Return the [X, Y] coordinate for the center point of the cell that contains the specified text.  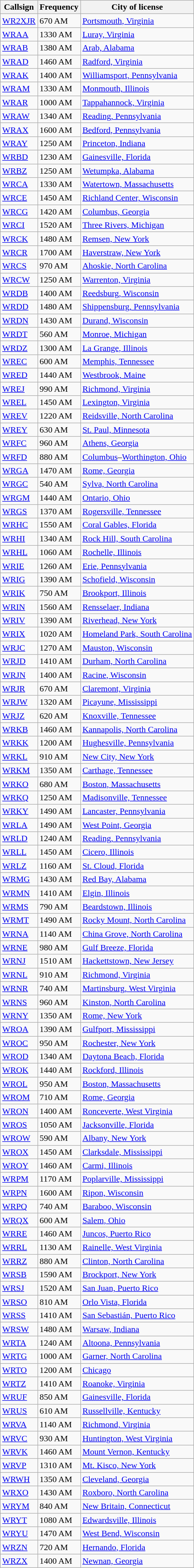
Clarksdale, Mississippi [137, 1152]
1160 AM [59, 866]
West Point, Georgia [137, 825]
Gulfport, Mississippi [137, 1029]
Salem, Ohio [137, 1220]
WRVK [19, 1452]
WRTG [19, 1356]
WRPQ [19, 1206]
Huntington, West Virginia [137, 1438]
WRVC [19, 1438]
790 AM [59, 907]
WRLA [19, 825]
WRAM [19, 89]
WRGS [19, 511]
La Grange, Illinois [137, 348]
1270 AM [59, 648]
1590 AM [59, 1275]
WRAB [19, 48]
Erie, Pennsylvania [137, 566]
WRUS [19, 1411]
Clinton, North Carolina [137, 1261]
Daytona Beach, Florida [137, 1057]
680 AM [59, 784]
WRCK [19, 239]
Sylva, North Carolina [137, 484]
WRSJ [19, 1288]
WRPM [19, 1179]
Monmouth, Illinois [137, 89]
560 AM [59, 334]
Cleveland, Georgia [137, 1479]
Rochester, New York [137, 1043]
Luray, Virginia [137, 34]
Kannapolis, North Carolina [137, 729]
WROK [19, 1070]
WROW [19, 1138]
Beardstown, Illinois [137, 907]
Mt. Kisco, New York [137, 1465]
990 AM [59, 389]
Rogersville, Tennessee [137, 511]
Frequency [59, 7]
Garner, North Carolina [137, 1356]
WRQX [19, 1220]
WROC [19, 1043]
Gulf Breeze, Florida [137, 947]
1310 AM [59, 1465]
1380 AM [59, 48]
Baraboo, Wisconsin [137, 1206]
WRKY [19, 811]
Martinsburg, West Virginia [137, 988]
WRKB [19, 729]
Reedsburg, Wisconsin [137, 293]
Portsmouth, Virginia [137, 21]
Kinston, North Carolina [137, 1002]
WRVP [19, 1465]
WRRZ [19, 1261]
WRJW [19, 702]
1510 AM [59, 961]
Ronceverte, West Virginia [137, 1111]
1550 AM [59, 525]
WRNR [19, 988]
WRDB [19, 293]
590 AM [59, 1138]
WRJZ [19, 716]
WRNY [19, 1015]
Chicago [137, 1370]
720 AM [59, 1547]
WRCE [19, 198]
Callsign [19, 7]
Red Bay, Alabama [137, 879]
WRIE [19, 566]
Hernando, Florida [137, 1547]
Ripon, Wisconsin [137, 1193]
WRAD [19, 62]
Rochelle, Illinois [137, 552]
Arab, Alabama [137, 48]
Coral Gables, Florida [137, 525]
Cicero, Illinois [137, 852]
Orlo Vista, Florida [137, 1302]
WRJD [19, 661]
WRXO [19, 1493]
Haverstraw, New York [137, 252]
840 AM [59, 1506]
1560 AM [59, 607]
Remsen, New York [137, 239]
Rainelle, West Virginia [137, 1247]
Carmi, Illinois [137, 1166]
WRCA [19, 184]
WREY [19, 430]
WRAA [19, 34]
Rock Hill, South Carolina [137, 539]
710 AM [59, 1097]
WRKL [19, 757]
WRDD [19, 307]
WRTZ [19, 1384]
Hughesville, Pennsylvania [137, 743]
Memphis, Tennessee [137, 361]
WRBD [19, 157]
WRGM [19, 498]
1080 AM [59, 1520]
Three Rivers, Michigan [137, 225]
Juncos, Puerto Rico [137, 1234]
WREJ [19, 389]
630 AM [59, 430]
WROL [19, 1084]
Newnan, Georgia [137, 1561]
1700 AM [59, 252]
1370 AM [59, 511]
San Sebastián, Puerto Rico [137, 1316]
WREC [19, 361]
Rocky Mount, North Carolina [137, 920]
Durham, North Carolina [137, 661]
Russellville, Kentucky [137, 1411]
WRJC [19, 648]
Lexington, Virginia [137, 402]
WRNE [19, 947]
Reidsville, North Carolina [137, 416]
Picayune, Mississippi [137, 702]
Albany, New York [137, 1138]
WRCW [19, 280]
1130 AM [59, 1247]
WRFD [19, 457]
St. Cloud, Florida [137, 866]
WRLL [19, 852]
Madisonville, Tennessee [137, 797]
WRNA [19, 934]
WREL [19, 402]
WROY [19, 1166]
Athens, Georgia [137, 443]
WRVA [19, 1424]
Carthage, Tennessee [137, 770]
WRTO [19, 1370]
1020 AM [59, 634]
1060 AM [59, 552]
WRLZ [19, 866]
Hackettstown, New Jersey [137, 961]
WRIV [19, 621]
Knoxville, Tennessee [137, 716]
Bedford, Pennsylvania [137, 130]
WROS [19, 1125]
WRPN [19, 1193]
Williamsport, Pennsylvania [137, 75]
WRHL [19, 552]
WRSW [19, 1329]
Radford, Virginia [137, 62]
Princeton, Indiana [137, 143]
WRYU [19, 1534]
New Britain, Connecticut [137, 1506]
WRAW [19, 116]
San Juan, Puerto Rico [137, 1288]
WRWH [19, 1479]
610 AM [59, 1411]
WRZN [19, 1547]
WRKO [19, 784]
1170 AM [59, 1179]
Mount Vernon, Kentucky [137, 1452]
Brookport, Illinois [137, 593]
WRKM [19, 770]
980 AM [59, 947]
540 AM [59, 484]
Durand, Wisconsin [137, 320]
1230 AM [59, 157]
1220 AM [59, 416]
Jacksonville, Florida [137, 1125]
WRCS [19, 266]
Columbus–Worthington, Ohio [137, 457]
WRIG [19, 579]
St. Paul, Minnesota [137, 430]
750 AM [59, 593]
WRIX [19, 634]
Mauston, Wisconsin [137, 648]
Warrenton, Virginia [137, 280]
Elgin, Illinois [137, 893]
WRKK [19, 743]
620 AM [59, 716]
1420 AM [59, 212]
Roanoke, Virginia [137, 1384]
WRJN [19, 675]
WROD [19, 1057]
WREV [19, 416]
WRUF [19, 1397]
Homeland Park, South Carolina [137, 634]
WRIK [19, 593]
Altoona, Pennsylvania [137, 1343]
WROX [19, 1152]
930 AM [59, 1438]
Ontario, Ohio [137, 498]
WRNJ [19, 961]
Roxboro, North Carolina [137, 1493]
China Grove, North Carolina [137, 934]
WRJR [19, 689]
WRAR [19, 102]
1300 AM [59, 348]
WRKQ [19, 797]
810 AM [59, 1302]
Columbus, Georgia [137, 212]
970 AM [59, 266]
WRNL [19, 975]
Richland Center, Wisconsin [137, 198]
Westbrook, Maine [137, 375]
850 AM [59, 1397]
Tappahannock, Virginia [137, 102]
WRNS [19, 1002]
Claremont, Virginia [137, 689]
Rome, New York [137, 1015]
WRAX [19, 130]
WRDZ [19, 348]
WRSS [19, 1316]
1050 AM [59, 1125]
Racine, Wisconsin [137, 675]
WRSB [19, 1275]
WRDT [19, 334]
WRMS [19, 907]
WR2XJR [19, 21]
WRAY [19, 143]
WRMT [19, 920]
Poplarville, Mississippi [137, 1179]
Shippensburg, Pennsylvania [137, 307]
New City, New York [137, 757]
WRCI [19, 225]
WRGC [19, 484]
Lancaster, Pennsylvania [137, 811]
Ahoskie, North Carolina [137, 266]
WRCG [19, 212]
WRED [19, 375]
WRSO [19, 1302]
WRRE [19, 1234]
WRCR [19, 252]
Watertown, Massachusetts [137, 184]
WRYM [19, 1506]
Riverhead, New York [137, 621]
1260 AM [59, 566]
WRGA [19, 471]
City of license [137, 7]
Wetumpka, Alabama [137, 171]
Schofield, Wisconsin [137, 579]
WRHC [19, 525]
1320 AM [59, 702]
West Bend, Wisconsin [137, 1534]
WRIN [19, 607]
WRBZ [19, 171]
Monroe, Michigan [137, 334]
WRFC [19, 443]
WRYT [19, 1520]
Warsaw, Indiana [137, 1329]
Edwardsville, Illinois [137, 1520]
Rensselaer, Indiana [137, 607]
WRLD [19, 839]
Brockport, New York [137, 1275]
WRRL [19, 1247]
Rockford, Illinois [137, 1070]
WRTA [19, 1343]
WRDN [19, 320]
WROM [19, 1097]
WRMG [19, 879]
WRZX [19, 1561]
WRAK [19, 75]
WROA [19, 1029]
WRON [19, 1111]
WRHI [19, 539]
WRMN [19, 893]
